Detect which cell encompasses the target text, then output its [X, Y] center coordinate. 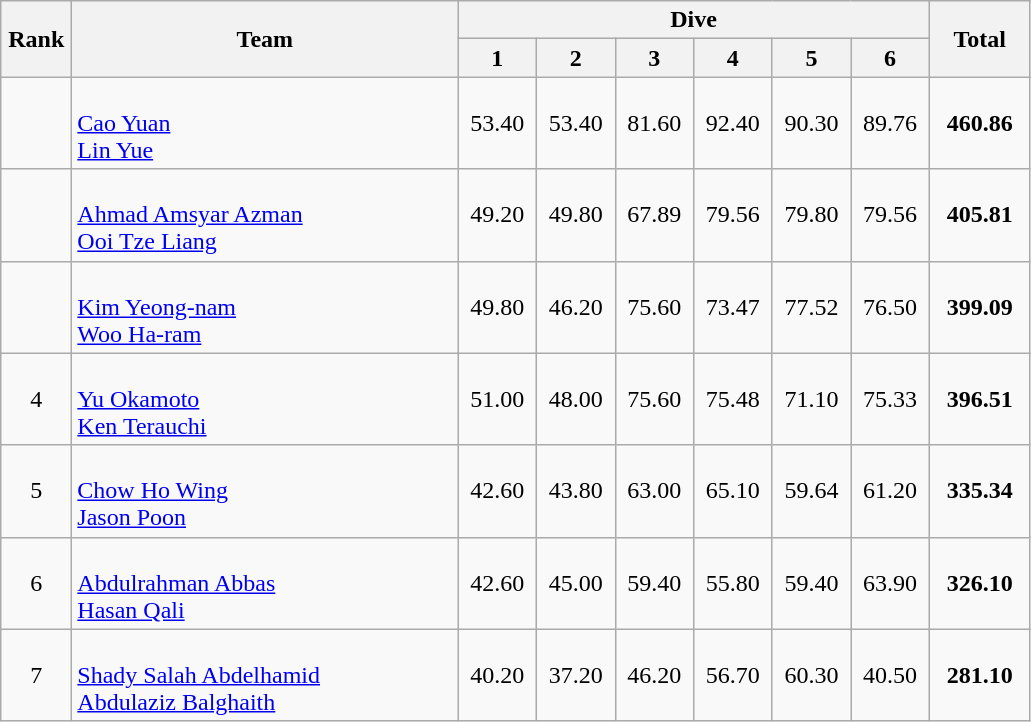
79.80 [812, 215]
75.48 [734, 399]
56.70 [734, 675]
37.20 [576, 675]
51.00 [498, 399]
Kim Yeong-namWoo Ha-ram [265, 307]
Abdulrahman AbbasHasan Qali [265, 583]
59.64 [812, 491]
90.30 [812, 123]
63.00 [654, 491]
49.20 [498, 215]
65.10 [734, 491]
89.76 [890, 123]
55.80 [734, 583]
40.20 [498, 675]
Ahmad Amsyar AzmanOoi Tze Liang [265, 215]
Yu OkamotoKen Terauchi [265, 399]
43.80 [576, 491]
40.50 [890, 675]
63.90 [890, 583]
71.10 [812, 399]
76.50 [890, 307]
Total [980, 39]
3 [654, 58]
73.47 [734, 307]
2 [576, 58]
60.30 [812, 675]
45.00 [576, 583]
Dive [694, 20]
7 [36, 675]
1 [498, 58]
460.86 [980, 123]
Rank [36, 39]
281.10 [980, 675]
396.51 [980, 399]
67.89 [654, 215]
Chow Ho WingJason Poon [265, 491]
61.20 [890, 491]
405.81 [980, 215]
77.52 [812, 307]
75.33 [890, 399]
Cao YuanLin Yue [265, 123]
48.00 [576, 399]
Team [265, 39]
399.09 [980, 307]
92.40 [734, 123]
335.34 [980, 491]
326.10 [980, 583]
Shady Salah AbdelhamidAbdulaziz Balghaith [265, 675]
81.60 [654, 123]
